Detect which cell encompasses the target text, then output its [x, y] center coordinate. 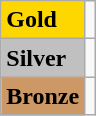
Gold [43, 20]
Silver [43, 58]
Bronze [43, 96]
